From the cell containing the given text, extract its center point as (x, y) coordinate. 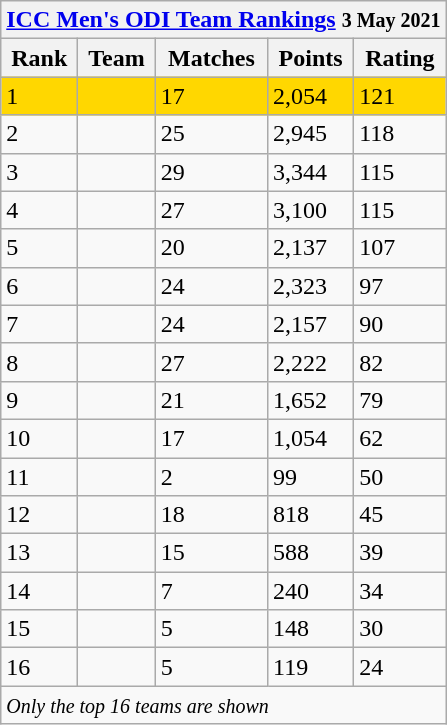
21 (211, 400)
79 (400, 400)
45 (400, 515)
6 (40, 286)
121 (400, 96)
8 (40, 362)
Rating (400, 58)
ICC Men's ODI Team Rankings 3 May 2021 (224, 20)
34 (400, 591)
2,137 (311, 248)
588 (311, 553)
2,323 (311, 286)
3 (40, 172)
12 (40, 515)
99 (311, 477)
18 (211, 515)
118 (400, 134)
90 (400, 324)
Only the top 16 teams are shown (224, 705)
2,054 (311, 96)
20 (211, 248)
30 (400, 629)
240 (311, 591)
13 (40, 553)
119 (311, 667)
25 (211, 134)
3,344 (311, 172)
Rank (40, 58)
82 (400, 362)
148 (311, 629)
Team (117, 58)
107 (400, 248)
39 (400, 553)
10 (40, 438)
1,652 (311, 400)
14 (40, 591)
818 (311, 515)
2,945 (311, 134)
29 (211, 172)
62 (400, 438)
Points (311, 58)
1,054 (311, 438)
16 (40, 667)
3,100 (311, 210)
2,157 (311, 324)
97 (400, 286)
9 (40, 400)
2,222 (311, 362)
1 (40, 96)
4 (40, 210)
11 (40, 477)
Matches (211, 58)
50 (400, 477)
